For the text-containing cell, return its midpoint in (x, y) coordinate format. 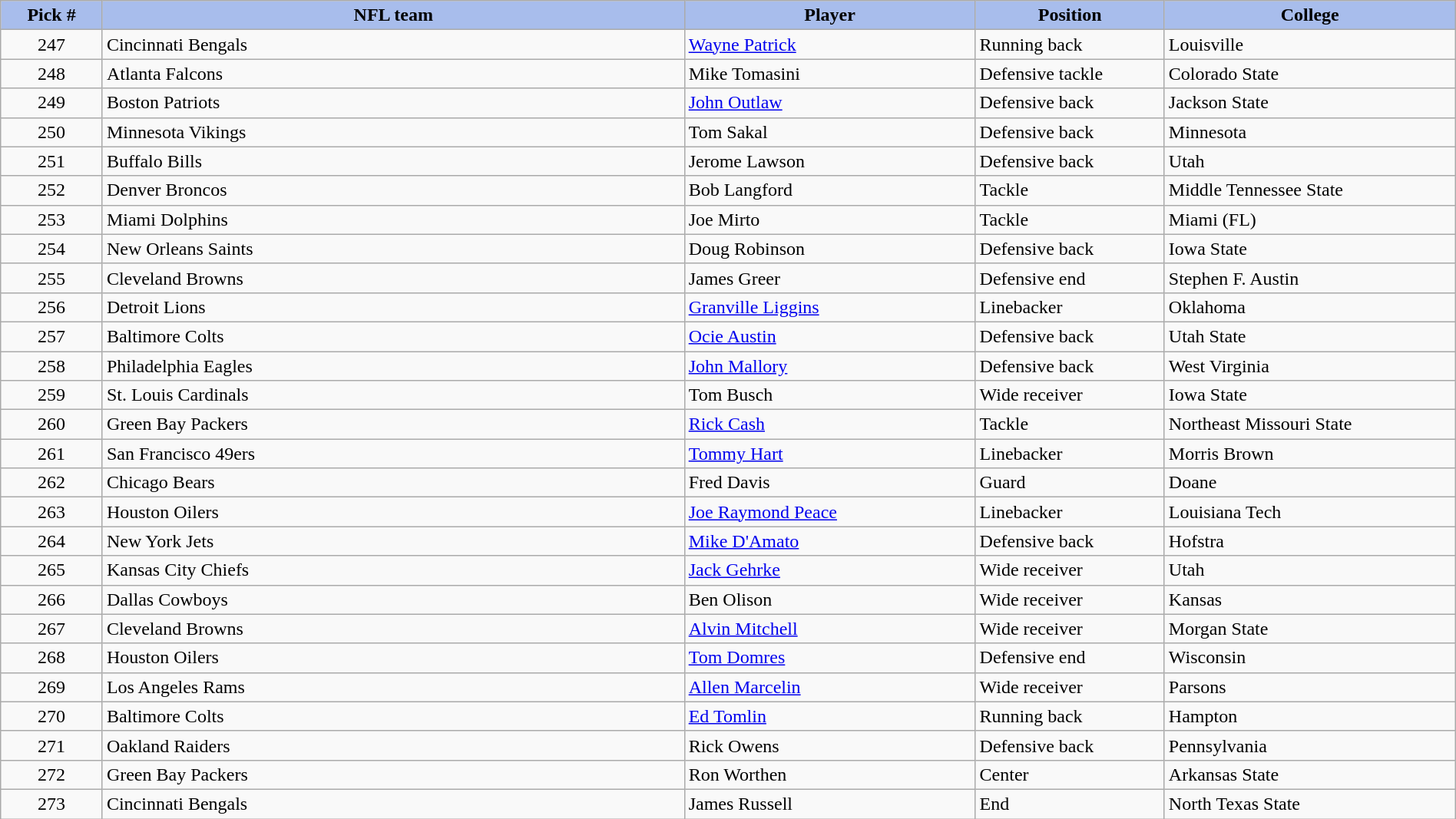
James Russell (829, 804)
Tom Busch (829, 395)
Morgan State (1310, 629)
Atlanta Falcons (393, 74)
Chicago Bears (393, 483)
New York Jets (393, 541)
258 (52, 366)
Fred Davis (829, 483)
Player (829, 15)
259 (52, 395)
Louisiana Tech (1310, 512)
Mike Tomasini (829, 74)
Parsons (1310, 687)
North Texas State (1310, 804)
Louisville (1310, 45)
Position (1070, 15)
Ed Tomlin (829, 716)
Guard (1070, 483)
252 (52, 190)
Miami (FL) (1310, 220)
264 (52, 541)
253 (52, 220)
254 (52, 249)
Northeast Missouri State (1310, 424)
260 (52, 424)
Dallas Cowboys (393, 599)
NFL team (393, 15)
Defensive tackle (1070, 74)
263 (52, 512)
John Outlaw (829, 103)
Tommy Hart (829, 454)
266 (52, 599)
247 (52, 45)
250 (52, 132)
Colorado State (1310, 74)
Tom Sakal (829, 132)
Arkansas State (1310, 774)
Pick # (52, 15)
Center (1070, 774)
Detroit Lions (393, 307)
College (1310, 15)
Kansas City Chiefs (393, 570)
Joe Raymond Peace (829, 512)
Bob Langford (829, 190)
James Greer (829, 278)
Minnesota (1310, 132)
256 (52, 307)
Alvin Mitchell (829, 629)
262 (52, 483)
St. Louis Cardinals (393, 395)
John Mallory (829, 366)
Wisconsin (1310, 658)
Jack Gehrke (829, 570)
249 (52, 103)
Joe Mirto (829, 220)
Middle Tennessee State (1310, 190)
West Virginia (1310, 366)
265 (52, 570)
Granville Liggins (829, 307)
Mike D'Amato (829, 541)
Tom Domres (829, 658)
Pennsylvania (1310, 745)
Hofstra (1310, 541)
Boston Patriots (393, 103)
Rick Cash (829, 424)
San Francisco 49ers (393, 454)
Allen Marcelin (829, 687)
Rick Owens (829, 745)
255 (52, 278)
New Orleans Saints (393, 249)
End (1070, 804)
270 (52, 716)
Los Angeles Rams (393, 687)
Utah State (1310, 336)
267 (52, 629)
271 (52, 745)
268 (52, 658)
Buffalo Bills (393, 161)
Ron Worthen (829, 774)
Hampton (1310, 716)
Jerome Lawson (829, 161)
251 (52, 161)
Denver Broncos (393, 190)
Morris Brown (1310, 454)
Stephen F. Austin (1310, 278)
248 (52, 74)
Jackson State (1310, 103)
Oakland Raiders (393, 745)
Philadelphia Eagles (393, 366)
Oklahoma (1310, 307)
261 (52, 454)
Ocie Austin (829, 336)
Doug Robinson (829, 249)
Ben Olison (829, 599)
Wayne Patrick (829, 45)
Kansas (1310, 599)
272 (52, 774)
273 (52, 804)
Doane (1310, 483)
Minnesota Vikings (393, 132)
269 (52, 687)
Miami Dolphins (393, 220)
257 (52, 336)
